Pinpoint the cell where the given text exists, returning its [X, Y] midpoint coordinate. 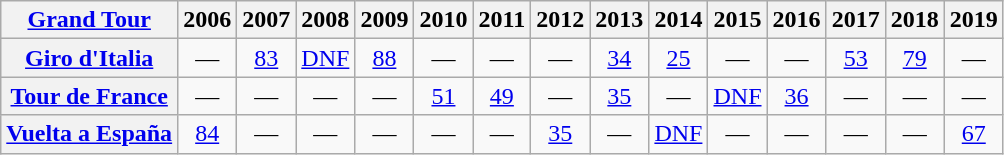
Vuelta a España [90, 134]
Giro d'Italia [90, 58]
2019 [974, 20]
88 [384, 58]
67 [974, 134]
2009 [384, 20]
2014 [678, 20]
2015 [738, 20]
2018 [914, 20]
53 [856, 58]
2011 [502, 20]
49 [502, 96]
2006 [208, 20]
36 [796, 96]
Grand Tour [90, 20]
2007 [266, 20]
Tour de France [90, 96]
25 [678, 58]
83 [266, 58]
2008 [326, 20]
2012 [560, 20]
51 [444, 96]
79 [914, 58]
2013 [620, 20]
2016 [796, 20]
2017 [856, 20]
2010 [444, 20]
34 [620, 58]
84 [208, 134]
